For the text-containing cell, return its midpoint in (x, y) coordinate format. 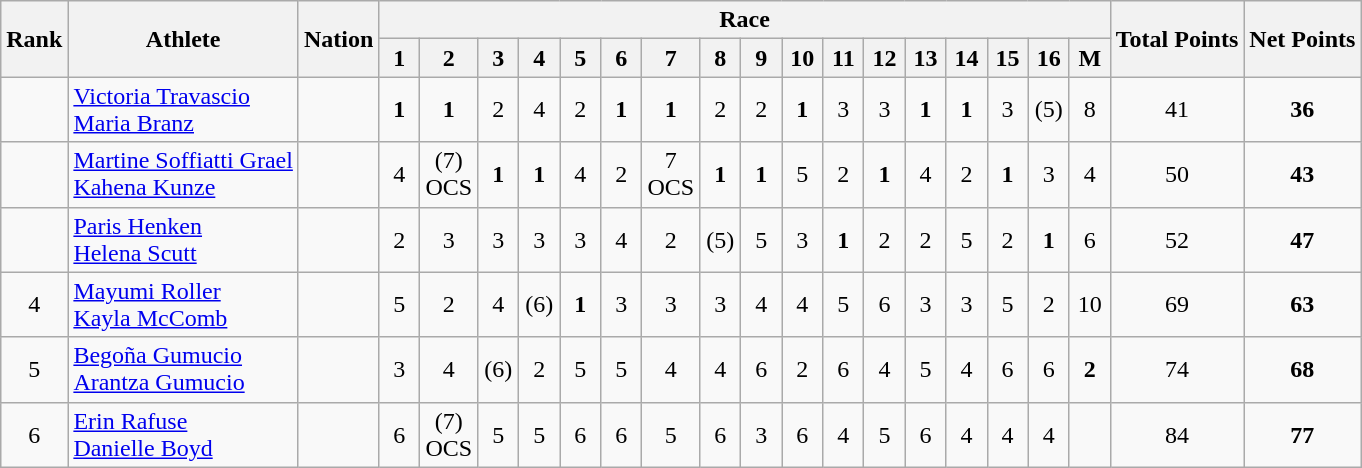
50 (1177, 174)
68 (1302, 370)
Begoña GumucioArantza Gumucio (184, 370)
52 (1177, 240)
13 (926, 58)
12 (884, 58)
69 (1177, 304)
16 (1048, 58)
14 (966, 58)
43 (1302, 174)
Paris HenkenHelena Scutt (184, 240)
Athlete (184, 39)
Erin RafuseDanielle Boyd (184, 434)
Martine Soffiatti GraelKahena Kunze (184, 174)
84 (1177, 434)
47 (1302, 240)
11 (844, 58)
7 (671, 58)
Nation (338, 39)
Total Points (1177, 39)
Race (744, 20)
36 (1302, 110)
Mayumi RollerKayla McComb (184, 304)
Rank (34, 39)
M (1090, 58)
63 (1302, 304)
9 (762, 58)
Net Points (1302, 39)
74 (1177, 370)
Victoria TravascioMaria Branz (184, 110)
77 (1302, 434)
15 (1008, 58)
7OCS (671, 174)
41 (1177, 110)
